Pinpoint the cell where the given text exists, returning its (X, Y) midpoint coordinate. 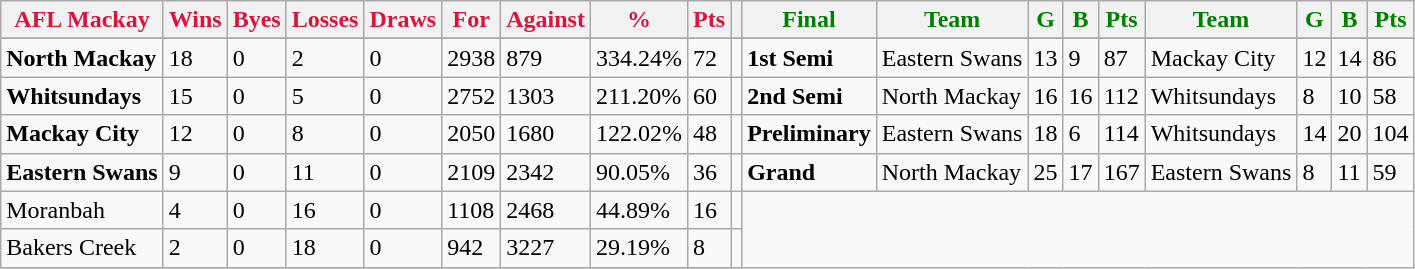
1303 (546, 96)
13 (1046, 58)
Losses (325, 20)
1st Semi (810, 58)
122.02% (638, 134)
2050 (472, 134)
1680 (546, 134)
Moranbah (82, 210)
Final (810, 20)
1108 (472, 210)
3227 (546, 248)
Byes (256, 20)
167 (1122, 172)
15 (195, 96)
104 (1390, 134)
72 (710, 58)
334.24% (638, 58)
29.19% (638, 248)
Preliminary (810, 134)
Wins (195, 20)
44.89% (638, 210)
36 (710, 172)
2109 (472, 172)
86 (1390, 58)
20 (1350, 134)
90.05% (638, 172)
2468 (546, 210)
10 (1350, 96)
AFL Mackay (82, 20)
112 (1122, 96)
58 (1390, 96)
25 (1046, 172)
942 (472, 248)
4 (195, 210)
2342 (546, 172)
Against (546, 20)
5 (325, 96)
For (472, 20)
114 (1122, 134)
17 (1080, 172)
48 (710, 134)
Grand (810, 172)
211.20% (638, 96)
2nd Semi (810, 96)
Bakers Creek (82, 248)
60 (710, 96)
59 (1390, 172)
% (638, 20)
6 (1080, 134)
879 (546, 58)
Draws (403, 20)
87 (1122, 58)
2938 (472, 58)
2752 (472, 96)
